Output the (X, Y) coordinate of the center of the cell containing the given text.  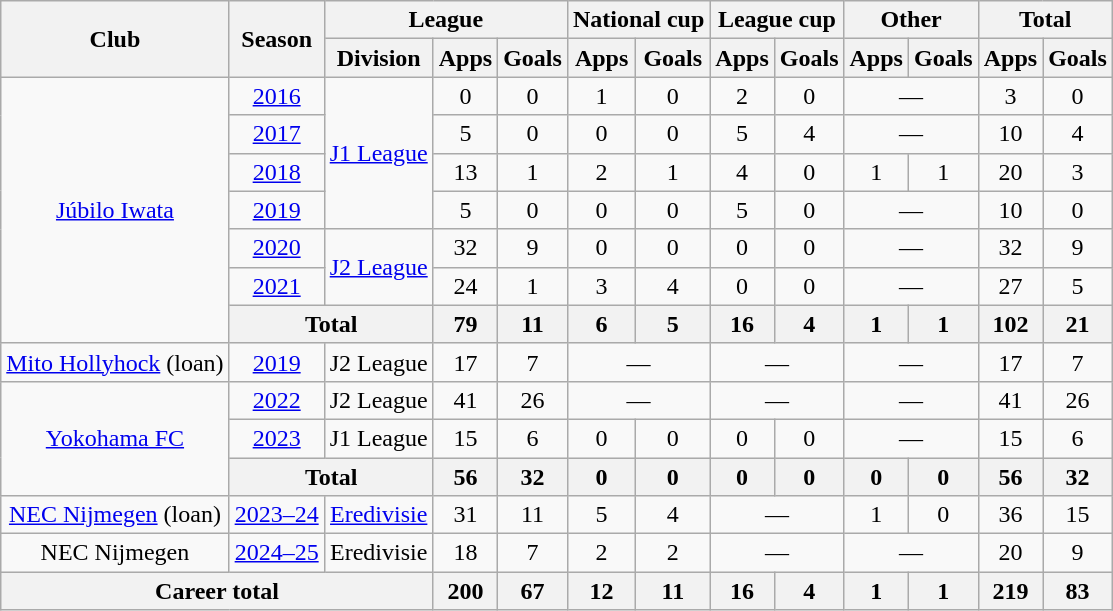
67 (533, 591)
83 (1078, 591)
National cup (638, 20)
12 (601, 591)
NEC Nijmegen (loan) (115, 515)
2020 (276, 248)
Club (115, 39)
Career total (217, 591)
2017 (276, 134)
2022 (276, 400)
2021 (276, 286)
Yokohama FC (115, 438)
18 (465, 553)
Division (378, 58)
Mito Hollyhock (loan) (115, 362)
2023–24 (276, 515)
36 (1010, 515)
219 (1010, 591)
Júbilo Iwata (115, 210)
31 (465, 515)
Other (911, 20)
27 (1010, 286)
200 (465, 591)
NEC Nijmegen (115, 553)
2018 (276, 172)
Season (276, 39)
League cup (777, 20)
League (446, 20)
102 (1010, 324)
2023 (276, 438)
2024–25 (276, 553)
2016 (276, 96)
24 (465, 286)
13 (465, 172)
79 (465, 324)
21 (1078, 324)
